Search for the cell housing the specified text and yield its [x, y] center coordinate. 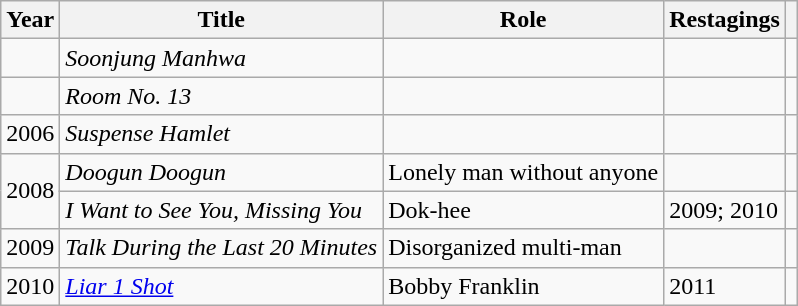
2010 [30, 286]
Bobby Franklin [524, 286]
Lonely man without anyone [524, 172]
2011 [725, 286]
Soonjung Manhwa [222, 58]
I Want to See You, Missing You [222, 210]
2006 [30, 134]
Dok-hee [524, 210]
Talk During the Last 20 Minutes [222, 248]
Doogun Doogun [222, 172]
Liar 1 Shot [222, 286]
Disorganized multi-man [524, 248]
Room No. 13 [222, 96]
2008 [30, 191]
Restagings [725, 20]
Title [222, 20]
Suspense Hamlet [222, 134]
2009; 2010 [725, 210]
Year [30, 20]
2009 [30, 248]
Role [524, 20]
